Return the [X, Y] coordinate for the center point of the cell that contains the specified text.  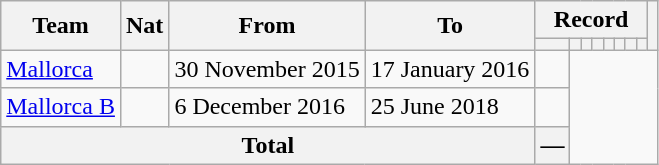
6 December 2016 [267, 107]
Nat [144, 26]
— [552, 145]
Total [268, 145]
Mallorca B [61, 107]
Mallorca [61, 69]
30 November 2015 [267, 69]
Record [591, 20]
To [450, 26]
From [267, 26]
25 June 2018 [450, 107]
Team [61, 26]
17 January 2016 [450, 69]
